Locate the cell with the specified text and output its (x, y) center coordinate. 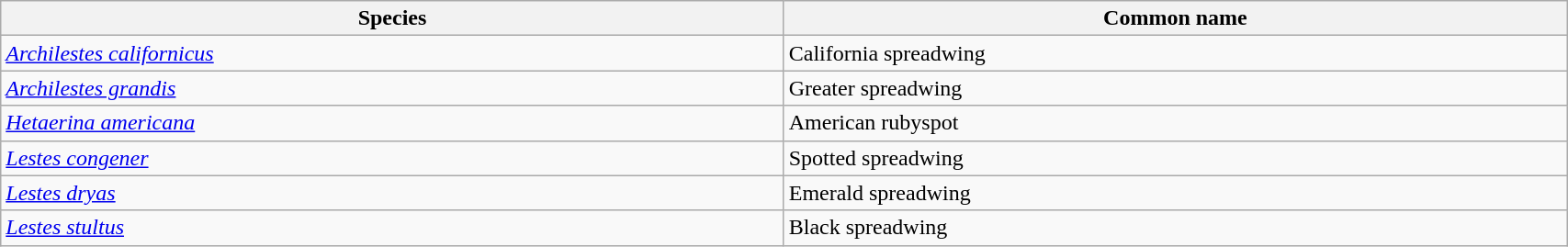
Lestes stultus (392, 228)
Species (392, 18)
Spotted spreadwing (1175, 158)
Emerald spreadwing (1175, 193)
Common name (1175, 18)
California spreadwing (1175, 53)
Greater spreadwing (1175, 88)
Black spreadwing (1175, 228)
Hetaerina americana (392, 123)
Lestes dryas (392, 193)
Archilestes californicus (392, 53)
Archilestes grandis (392, 88)
Lestes congener (392, 158)
American rubyspot (1175, 123)
